Detect which cell encompasses the target text, then output its [x, y] center coordinate. 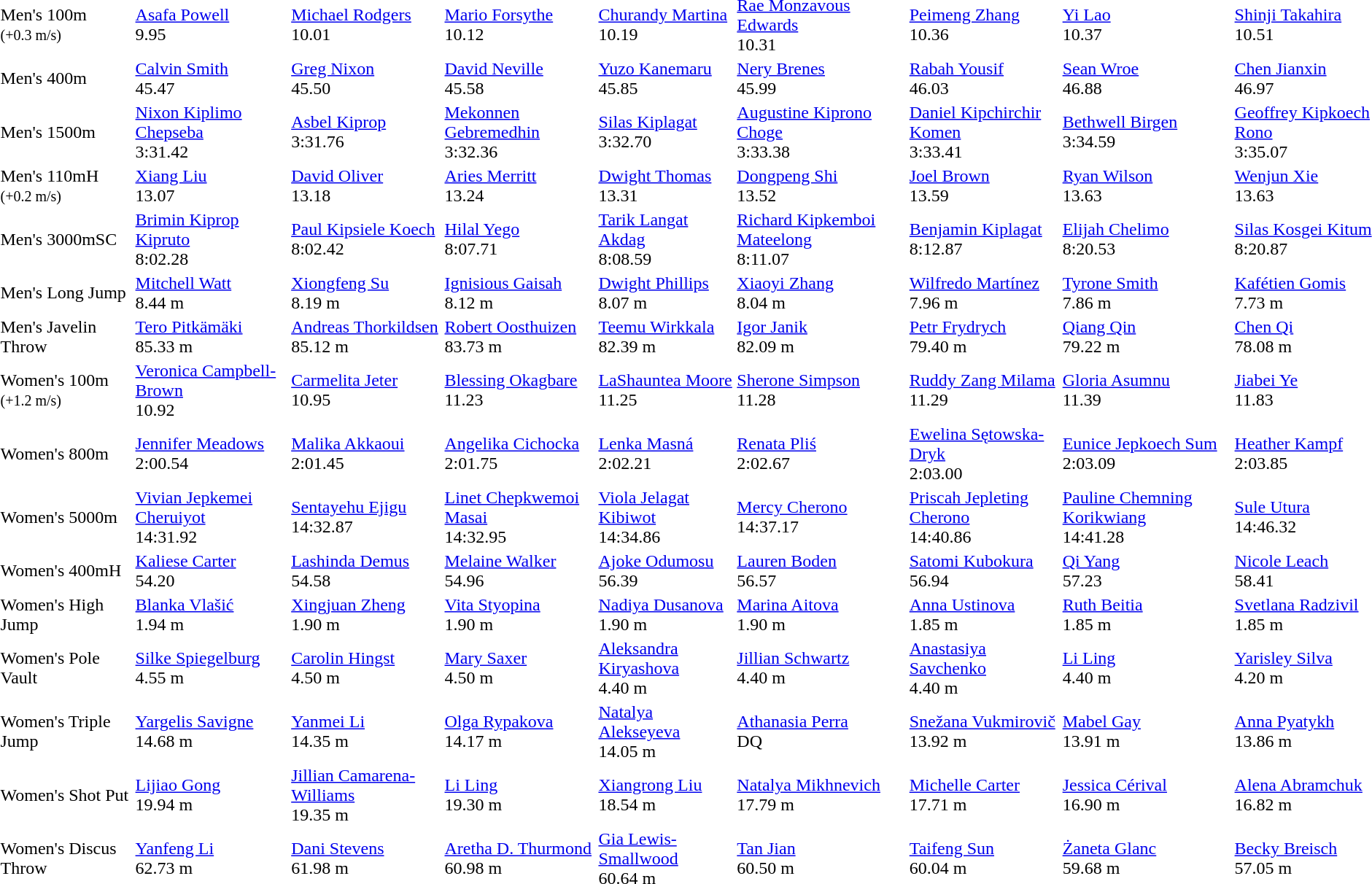
Mabel Gay 13.91 m [1147, 732]
Xiang Liu 13.07 [212, 185]
Vivian Jepkemei Cheruiyot 14:31.92 [212, 517]
Dwight Thomas 13.31 [665, 185]
Kaliese Carter 54.20 [212, 570]
Nixon Kiplimo Chepseba 3:31.42 [212, 132]
Elijah Chelimo 8:20.53 [1147, 239]
Aries Merritt 13.24 [519, 185]
Viola Jelagat Kibiwot 14:34.86 [665, 517]
Andreas Thorkildsen 85.12 m [366, 337]
Ignisious Gaisah 8.12 m [519, 293]
Greg Nixon 45.50 [366, 79]
David Oliver 13.18 [366, 185]
Paul Kipsiele Koech 8:02.42 [366, 239]
Aleksandra Kiryashova 4.40 m [665, 668]
Mercy Cherono 14:37.17 [821, 517]
Sean Wroe 46.88 [1147, 79]
Blessing Okagbare 11.23 [519, 390]
Jillian Camarena-Williams 19.35 m [366, 795]
Lenka Masná 2:02.21 [665, 454]
Petr Frydrych 79.40 m [983, 337]
Ruth Beitia 1.85 m [1147, 614]
Silas Kiplagat 3:32.70 [665, 132]
Mitchell Watt 8.44 m [212, 293]
Veronica Campbell-Brown 10.92 [212, 390]
Xiaoyi Zhang 8.04 m [821, 293]
David Neville 45.58 [519, 79]
Jillian Schwartz 4.40 m [821, 668]
Teemu Wirkkala 82.39 m [665, 337]
Athanasia Perra DQ [821, 732]
Priscah Jepleting Cherono 14:40.86 [983, 517]
Satomi Kubokura 56.94 [983, 570]
Mekonnen Gebremedhin 3:32.36 [519, 132]
Wilfredo Martínez 7.96 m [983, 293]
Lijiao Gong 19.94 m [212, 795]
Hilal Yego 8:07.71 [519, 239]
Anna Ustinova 1.85 m [983, 614]
Jessica Cérival 16.90 m [1147, 795]
Tarik Langat Akdag 8:08.59 [665, 239]
Marina Aitova 1.90 m [821, 614]
Ajoke Odumosu 56.39 [665, 570]
Natalya Alekseyeva 14.05 m [665, 732]
Rabah Yousif 46.03 [983, 79]
Yanmei Li 14.35 m [366, 732]
Michelle Carter 17.71 m [983, 795]
Silke Spiegelburg 4.55 m [212, 668]
Carolin Hingst 4.50 m [366, 668]
Vita Styopina 1.90 m [519, 614]
Tyrone Smith 7.86 m [1147, 293]
Richard Kipkemboi Mateelong 8:11.07 [821, 239]
Olga Rypakova 14.17 m [519, 732]
Natalya Mikhnevich 17.79 m [821, 795]
Bethwell Birgen 3:34.59 [1147, 132]
Yuzo Kanemaru 45.85 [665, 79]
Nadiya Dusanova 1.90 m [665, 614]
Mary Saxer 4.50 m [519, 668]
Qi Yang 57.23 [1147, 570]
Nery Brenes 45.99 [821, 79]
Dongpeng Shi 13.52 [821, 185]
Angelika Cichocka 2:01.75 [519, 454]
Blanka Vlašić 1.94 m [212, 614]
Tero Pitkämäki 85.33 m [212, 337]
Xiangrong Liu 18.54 m [665, 795]
Benjamin Kiplagat 8:12.87 [983, 239]
Snežana Vukmirovič 13.92 m [983, 732]
Xingjuan Zheng 1.90 m [366, 614]
Jennifer Meadows 2:00.54 [212, 454]
Li Ling 4.40 m [1147, 668]
Lauren Boden 56.57 [821, 570]
Asbel Kiprop 3:31.76 [366, 132]
Robert Oosthuizen 83.73 m [519, 337]
Melaine Walker 54.96 [519, 570]
Eunice Jepkoech Sum 2:03.09 [1147, 454]
Daniel Kipchirchir Komen 3:33.41 [983, 132]
Lashinda Demus 54.58 [366, 570]
Ruddy Zang Milama 11.29 [983, 390]
Joel Brown 13.59 [983, 185]
Carmelita Jeter 10.95 [366, 390]
Sentayehu Ejigu 14:32.87 [366, 517]
Qiang Qin 79.22 m [1147, 337]
Calvin Smith 45.47 [212, 79]
Linet Chepkwemoi Masai 14:32.95 [519, 517]
Augustine Kiprono Choge 3:33.38 [821, 132]
Anastasiya Savchenko 4.40 m [983, 668]
Ryan Wilson 13.63 [1147, 185]
LaShauntea Moore 11.25 [665, 390]
Li Ling 19.30 m [519, 795]
Sherone Simpson 11.28 [821, 390]
Brimin Kiprop Kipruto 8:02.28 [212, 239]
Yargelis Savigne 14.68 m [212, 732]
Gloria Asumnu 11.39 [1147, 390]
Malika Akkaoui 2:01.45 [366, 454]
Xiongfeng Su 8.19 m [366, 293]
Renata Pliś 2:02.67 [821, 454]
Igor Janik 82.09 m [821, 337]
Ewelina Sętowska-Dryk 2:03.00 [983, 454]
Dwight Phillips 8.07 m [665, 293]
Pauline Chemning Korikwiang 14:41.28 [1147, 517]
